Return (x, y) of the center of cell containing provided text 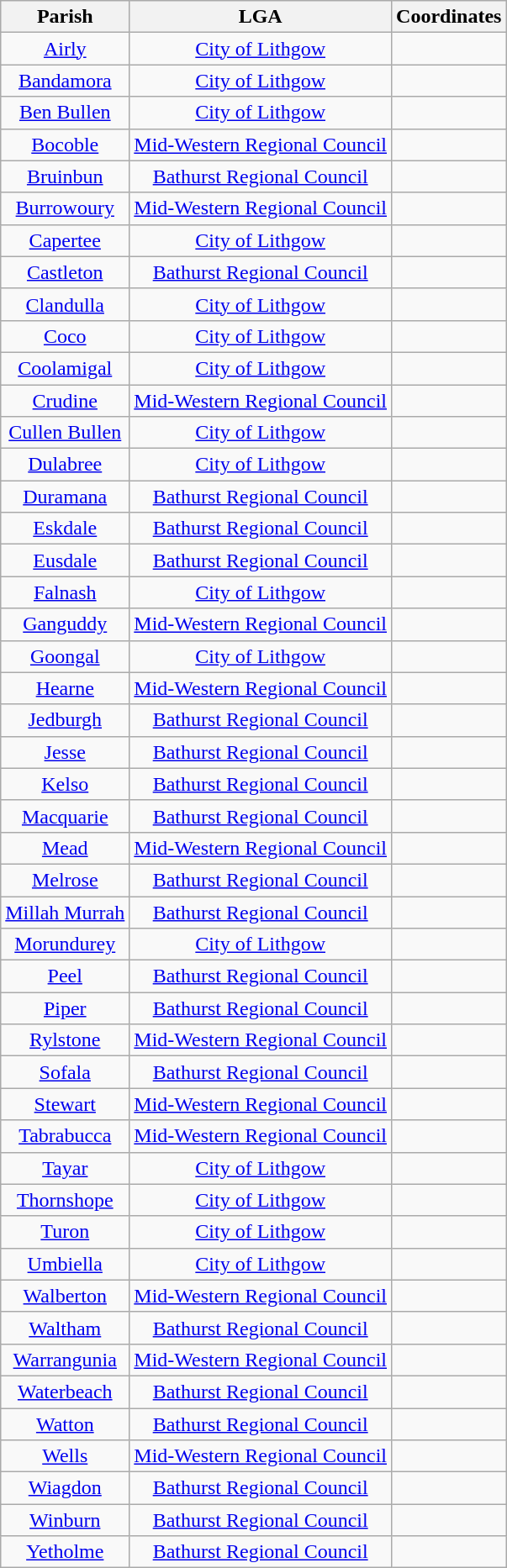
Bruinbun (66, 176)
Stewart (66, 1104)
Cullen Bullen (66, 433)
Wells (66, 1456)
Kelso (66, 784)
Ben Bullen (66, 113)
Morundurey (66, 944)
Falnash (66, 592)
Airly (66, 49)
Eusdale (66, 560)
Hearne (66, 688)
Crudine (66, 401)
Jesse (66, 752)
Coordinates (449, 17)
Yetholme (66, 1552)
Mead (66, 848)
LGA (261, 17)
Tabrabucca (66, 1136)
Winburn (66, 1520)
Waterbeach (66, 1392)
Warrangunia (66, 1360)
Dulabree (66, 465)
Peel (66, 976)
Rylstone (66, 1040)
Coolamigal (66, 368)
Jedburgh (66, 720)
Umbiella (66, 1264)
Piper (66, 1008)
Eskdale (66, 529)
Sofala (66, 1072)
Thornshope (66, 1200)
Turon (66, 1232)
Wiagdon (66, 1488)
Burrowoury (66, 208)
Coco (66, 336)
Parish (66, 17)
Castleton (66, 272)
Macquarie (66, 816)
Tayar (66, 1168)
Melrose (66, 880)
Bandamora (66, 81)
Ganguddy (66, 624)
Clandulla (66, 304)
Walberton (66, 1296)
Watton (66, 1424)
Waltham (66, 1328)
Goongal (66, 656)
Capertee (66, 240)
Duramana (66, 497)
Millah Murrah (66, 912)
Bocoble (66, 145)
